For the text-containing cell, return its midpoint in (x, y) coordinate format. 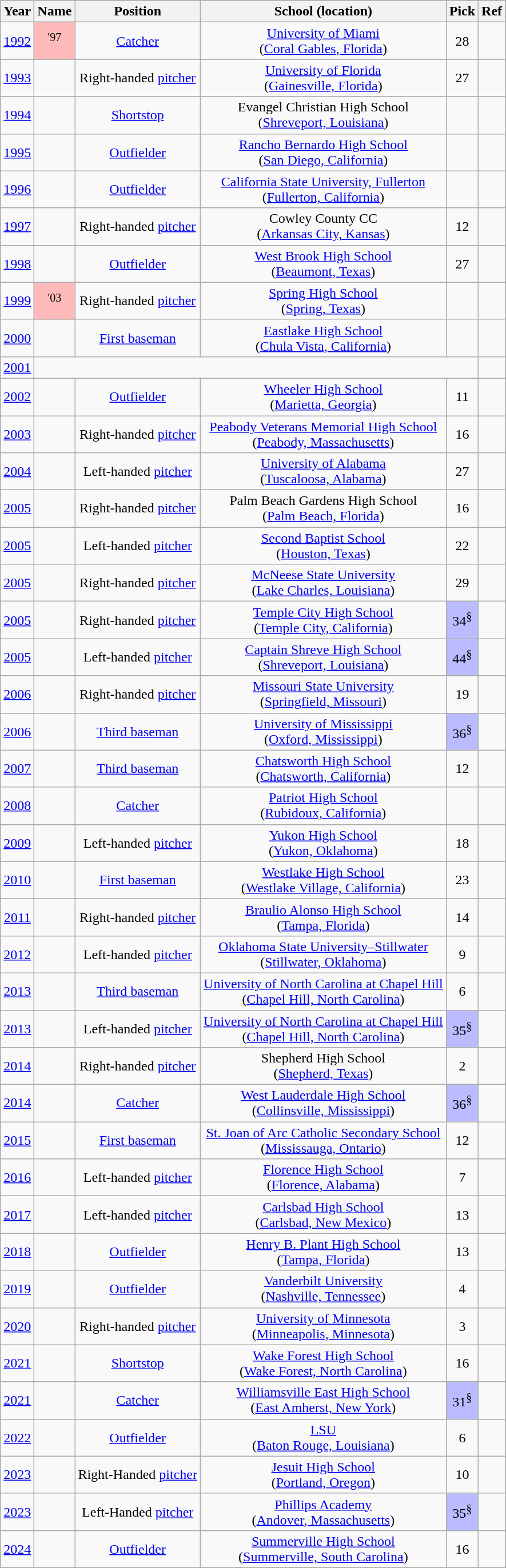
Second Baptist School(Houston, Texas) (324, 546)
Missouri State University(Springfield, Missouri) (324, 695)
4 (462, 1289)
1995 (17, 152)
2 (462, 1066)
9 (462, 954)
University of Alabama(Tuscaloosa, Alabama) (324, 472)
1993 (17, 78)
1998 (17, 264)
34§ (462, 620)
Cowley County CC(Arkansas City, Kansas) (324, 226)
29 (462, 583)
2004 (17, 472)
Patriot High School(Rubidoux, California) (324, 805)
Henry B. Plant High School(Tampa, Florida) (324, 1252)
Braulio Alonso High School(Tampa, Florida) (324, 917)
28 (462, 41)
Chatsworth High School(Chatsworth, California) (324, 769)
Williamsville East High School(East Amherst, New York) (324, 1401)
2017 (17, 1214)
1999 (17, 300)
University of Miami(Coral Gables, Florida) (324, 41)
14 (462, 917)
2008 (17, 805)
2001 (17, 367)
23 (462, 880)
'97 (55, 41)
Yukon High School(Yukon, Oklahoma) (324, 843)
11 (462, 396)
Spring High School(Spring, Texas) (324, 300)
Right-Handed pitcher (138, 1475)
California State University, Fullerton(Fullerton, California) (324, 190)
'03 (55, 300)
Evangel Christian High School(Shreveport, Louisiana) (324, 115)
3 (462, 1326)
1992 (17, 41)
LSU(Baton Rouge, Louisiana) (324, 1437)
1996 (17, 190)
Wake Forest High School(Wake Forest, North Carolina) (324, 1363)
Pick (462, 11)
10 (462, 1475)
2002 (17, 396)
Ref (492, 11)
Shepherd High School(Shepherd, Texas) (324, 1066)
2019 (17, 1289)
Peabody Veterans Memorial High School(Peabody, Massachusetts) (324, 434)
Florence High School(Florence, Alabama) (324, 1178)
31§ (462, 1401)
1997 (17, 226)
2015 (17, 1140)
Left-Handed pitcher (138, 1511)
2018 (17, 1252)
Rancho Bernardo High School(San Diego, California) (324, 152)
22 (462, 546)
University of Minnesota(Minneapolis, Minnesota) (324, 1326)
2000 (17, 338)
West Lauderdale High School(Collinsville, Mississippi) (324, 1104)
Name (55, 11)
19 (462, 695)
Position (138, 11)
Summerville High School(Summerville, South Carolina) (324, 1549)
Phillips Academy(Andover, Massachusetts) (324, 1511)
2009 (17, 843)
Palm Beach Gardens High School(Palm Beach, Florida) (324, 508)
Captain Shreve High School(Shreveport, Louisiana) (324, 657)
Wheeler High School(Marietta, Georgia) (324, 396)
St. Joan of Arc Catholic Secondary School(Mississauga, Ontario) (324, 1140)
2007 (17, 769)
McNeese State University(Lake Charles, Louisiana) (324, 583)
Year (17, 11)
2010 (17, 880)
2024 (17, 1549)
Vanderbilt University(Nashville, Tennessee) (324, 1289)
2011 (17, 917)
Carlsbad High School(Carlsbad, New Mexico) (324, 1214)
2003 (17, 434)
2020 (17, 1326)
1994 (17, 115)
Jesuit High School(Portland, Oregon) (324, 1475)
School (location) (324, 11)
Eastlake High School(Chula Vista, California) (324, 338)
West Brook High School(Beaumont, Texas) (324, 264)
2012 (17, 954)
2022 (17, 1437)
Oklahoma State University–Stillwater(Stillwater, Oklahoma) (324, 954)
44§ (462, 657)
7 (462, 1178)
18 (462, 843)
2016 (17, 1178)
Westlake High School(Westlake Village, California) (324, 880)
Temple City High School(Temple City, California) (324, 620)
University of Florida(Gainesville, Florida) (324, 78)
University of Mississippi(Oxford, Mississippi) (324, 731)
